Search for the cell housing the specified text and yield its (X, Y) center coordinate. 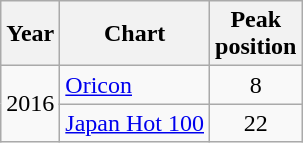
8 (256, 85)
Peakposition (256, 34)
22 (256, 123)
2016 (30, 104)
Oricon (135, 85)
Japan Hot 100 (135, 123)
Year (30, 34)
Chart (135, 34)
